From the cell containing the given text, extract its center point as (x, y) coordinate. 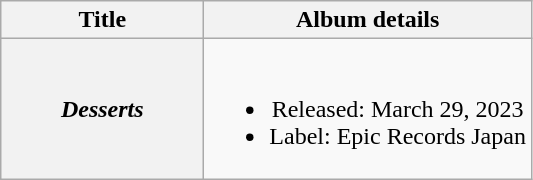
Released: March 29, 2023Label: Epic Records Japan (368, 109)
Title (102, 20)
Desserts (102, 109)
Album details (368, 20)
